Return (X, Y) of the center of cell containing provided text 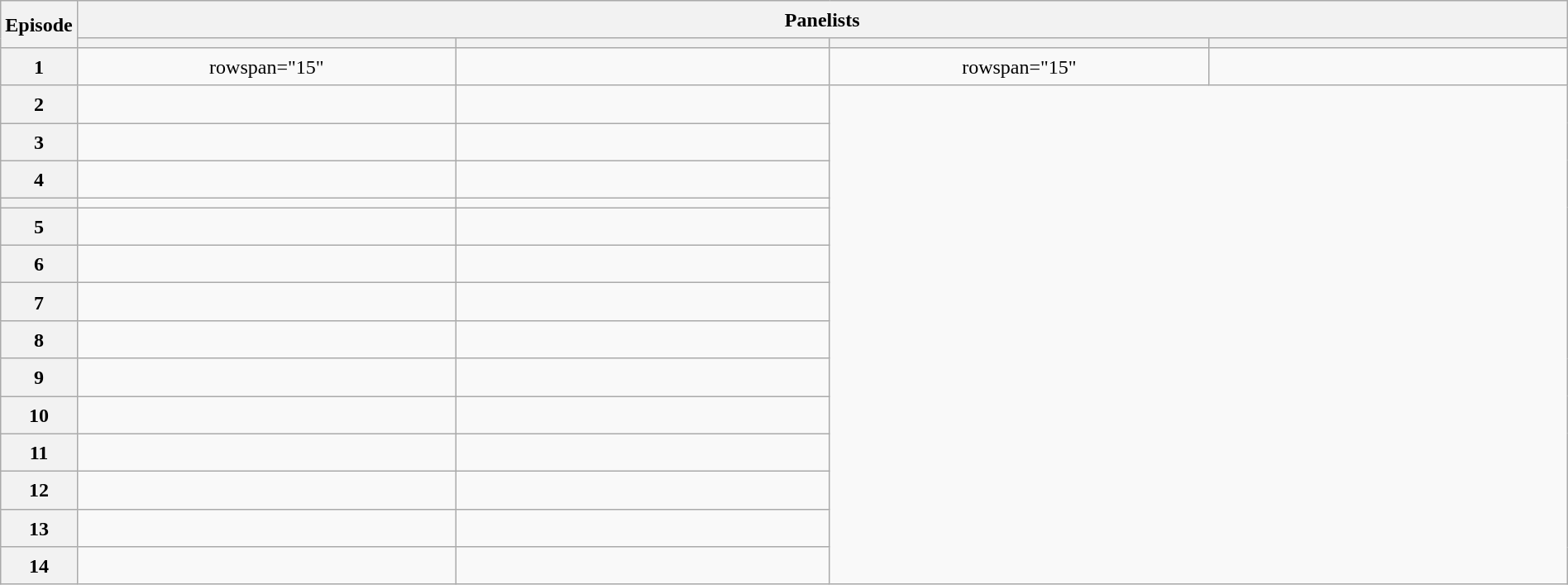
5 (39, 227)
Panelists (822, 20)
2 (39, 104)
12 (39, 491)
4 (39, 180)
10 (39, 415)
8 (39, 339)
13 (39, 528)
11 (39, 453)
9 (39, 377)
14 (39, 566)
7 (39, 302)
3 (39, 141)
Episode (39, 25)
6 (39, 264)
1 (39, 66)
